Search for the cell housing the specified text and yield its (X, Y) center coordinate. 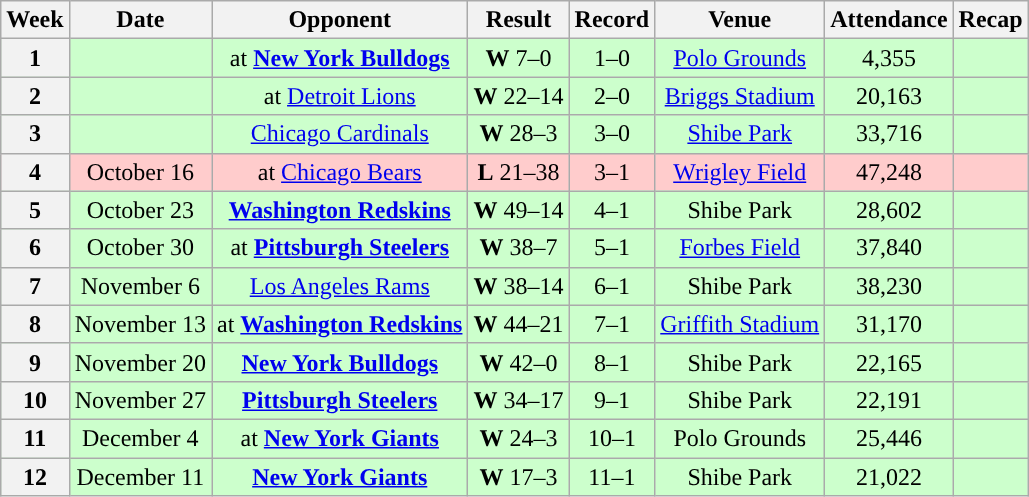
November 20 (140, 362)
Week (35, 20)
5 (35, 210)
11–1 (612, 477)
Result (518, 20)
3–1 (612, 172)
5–1 (612, 248)
3–0 (612, 134)
28,602 (889, 210)
December 4 (140, 438)
9 (35, 362)
7 (35, 286)
Chicago Cardinals (340, 134)
2–0 (612, 96)
20,163 (889, 96)
W 22–14 (518, 96)
W 24–3 (518, 438)
Los Angeles Rams (340, 286)
9–1 (612, 400)
Pittsburgh Steelers (340, 400)
21,022 (889, 477)
W 34–17 (518, 400)
October 30 (140, 248)
at New York Giants (340, 438)
8–1 (612, 362)
33,716 (889, 134)
4,355 (889, 58)
at Chicago Bears (340, 172)
New York Giants (340, 477)
at Washington Redskins (340, 324)
Record (612, 20)
October 23 (140, 210)
22,191 (889, 400)
at Pittsburgh Steelers (340, 248)
47,248 (889, 172)
2 (35, 96)
W 38–14 (518, 286)
3 (35, 134)
W 42–0 (518, 362)
10 (35, 400)
at Detroit Lions (340, 96)
10–1 (612, 438)
November 27 (140, 400)
1 (35, 58)
W 7–0 (518, 58)
6 (35, 248)
6–1 (612, 286)
October 16 (140, 172)
Wrigley Field (740, 172)
Washington Redskins (340, 210)
Recap (990, 20)
W 44–21 (518, 324)
W 28–3 (518, 134)
22,165 (889, 362)
Briggs Stadium (740, 96)
38,230 (889, 286)
11 (35, 438)
W 49–14 (518, 210)
December 11 (140, 477)
Griffith Stadium (740, 324)
12 (35, 477)
25,446 (889, 438)
Opponent (340, 20)
at New York Bulldogs (340, 58)
1–0 (612, 58)
4–1 (612, 210)
Date (140, 20)
W 38–7 (518, 248)
Venue (740, 20)
7–1 (612, 324)
W 17–3 (518, 477)
New York Bulldogs (340, 362)
November 13 (140, 324)
November 6 (140, 286)
8 (35, 324)
Forbes Field (740, 248)
Attendance (889, 20)
37,840 (889, 248)
L 21–38 (518, 172)
4 (35, 172)
31,170 (889, 324)
